Return the (X, Y) coordinate for the center point of the cell that contains the specified text.  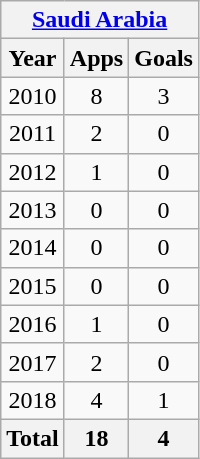
2011 (33, 134)
2018 (33, 400)
Apps (96, 58)
3 (164, 96)
2012 (33, 172)
2010 (33, 96)
Saudi Arabia (100, 20)
Total (33, 438)
2015 (33, 286)
Goals (164, 58)
18 (96, 438)
Year (33, 58)
8 (96, 96)
2017 (33, 362)
2014 (33, 248)
2013 (33, 210)
2016 (33, 324)
